Detect which cell encompasses the target text, then output its (X, Y) center coordinate. 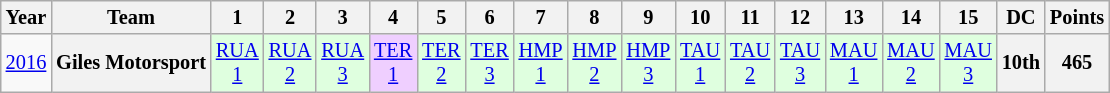
6 (489, 17)
13 (854, 17)
HMP2 (594, 63)
7 (541, 17)
HMP3 (648, 63)
Year (26, 17)
11 (750, 17)
10 (700, 17)
TAU3 (800, 63)
Team (131, 17)
10th (1021, 63)
HMP1 (541, 63)
TER1 (393, 63)
MAU2 (910, 63)
465 (1077, 63)
4 (393, 17)
RUA2 (290, 63)
Giles Motorsport (131, 63)
TER3 (489, 63)
TER2 (441, 63)
TAU1 (700, 63)
12 (800, 17)
5 (441, 17)
2016 (26, 63)
RUA1 (238, 63)
RUA3 (342, 63)
14 (910, 17)
2 (290, 17)
8 (594, 17)
9 (648, 17)
DC (1021, 17)
TAU2 (750, 63)
MAU3 (968, 63)
15 (968, 17)
MAU1 (854, 63)
Points (1077, 17)
1 (238, 17)
3 (342, 17)
